Extract the (x, y) coordinate from the center of the cell holding the provided text.  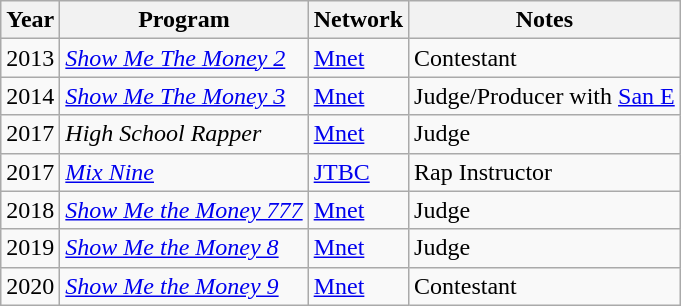
Program (184, 20)
Show Me the Money 9 (184, 286)
2013 (30, 58)
Rap Instructor (545, 172)
Network (358, 20)
High School Rapper (184, 134)
Mix Nine (184, 172)
2020 (30, 286)
2014 (30, 96)
JTBC (358, 172)
Show Me The Money 2 (184, 58)
Show Me The Money 3 (184, 96)
Notes (545, 20)
2018 (30, 210)
Show Me the Money 8 (184, 248)
Judge/Producer with San E (545, 96)
Show Me the Money 777 (184, 210)
Year (30, 20)
2019 (30, 248)
